Find where the given text appears and provide that cell's center as (X, Y) coordinate. 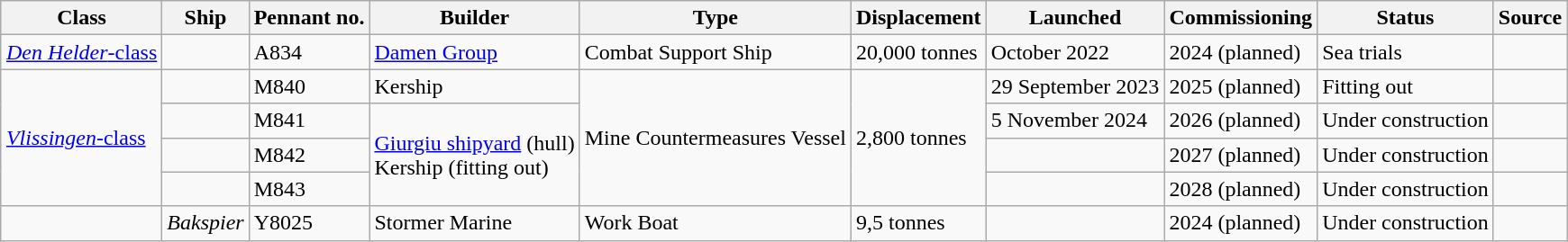
Source (1530, 18)
Mine Countermeasures Vessel (716, 138)
M840 (309, 86)
Displacement (918, 18)
Stormer Marine (474, 223)
Den Helder-class (81, 52)
Type (716, 18)
Ship (205, 18)
20,000 tonnes (918, 52)
Launched (1075, 18)
Status (1406, 18)
A834 (309, 52)
Kership (474, 86)
M843 (309, 189)
Work Boat (716, 223)
2026 (planned) (1241, 121)
Pennant no. (309, 18)
Y8025 (309, 223)
Vlissingen-class (81, 138)
2027 (planned) (1241, 155)
5 November 2024 (1075, 121)
Bakspier (205, 223)
Damen Group (474, 52)
M841 (309, 121)
Commissioning (1241, 18)
2028 (planned) (1241, 189)
M842 (309, 155)
Combat Support Ship (716, 52)
9,5 tonnes (918, 223)
Giurgiu shipyard (hull) Kership (fitting out) (474, 155)
29 September 2023 (1075, 86)
Class (81, 18)
2,800 tonnes (918, 138)
Fitting out (1406, 86)
Sea trials (1406, 52)
2025 (planned) (1241, 86)
October 2022 (1075, 52)
Builder (474, 18)
